Determine the (X, Y) coordinate at the center of the cell enclosing the given text.  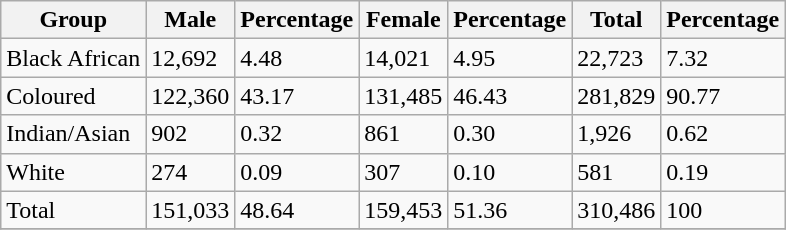
0.32 (297, 134)
581 (616, 172)
46.43 (510, 96)
Male (190, 20)
861 (404, 134)
7.32 (723, 58)
4.95 (510, 58)
902 (190, 134)
0.62 (723, 134)
0.19 (723, 172)
151,033 (190, 210)
1,926 (616, 134)
159,453 (404, 210)
Indian/Asian (74, 134)
274 (190, 172)
Female (404, 20)
310,486 (616, 210)
Coloured (74, 96)
0.30 (510, 134)
43.17 (297, 96)
0.09 (297, 172)
307 (404, 172)
White (74, 172)
281,829 (616, 96)
14,021 (404, 58)
0.10 (510, 172)
48.64 (297, 210)
131,485 (404, 96)
12,692 (190, 58)
51.36 (510, 210)
100 (723, 210)
122,360 (190, 96)
4.48 (297, 58)
Group (74, 20)
22,723 (616, 58)
90.77 (723, 96)
Black African (74, 58)
